Output the (x, y) coordinate of the center of the cell containing the given text.  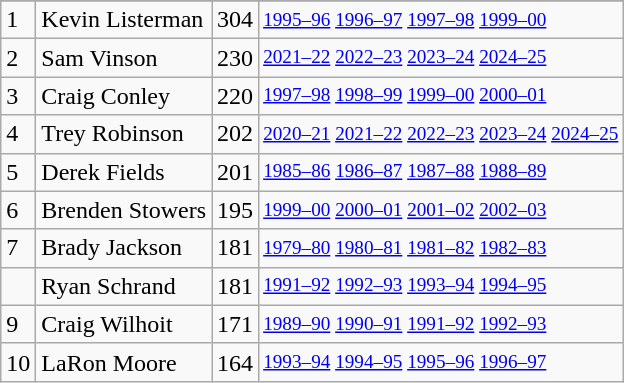
Craig Conley (124, 96)
Kevin Listerman (124, 20)
171 (236, 324)
1979–80 1980–81 1981–82 1982–83 (441, 248)
Sam Vinson (124, 58)
Craig Wilhoit (124, 324)
202 (236, 134)
LaRon Moore (124, 362)
1985–86 1986–87 1987–88 1988–89 (441, 172)
220 (236, 96)
2020–21 2021–22 2022–23 2023–24 2024–25 (441, 134)
1995–96 1996–97 1997–98 1999–00 (441, 20)
164 (236, 362)
1 (18, 20)
Brenden Stowers (124, 210)
1997–98 1998–99 1999–00 2000–01 (441, 96)
10 (18, 362)
230 (236, 58)
2 (18, 58)
201 (236, 172)
Ryan Schrand (124, 286)
3 (18, 96)
9 (18, 324)
7 (18, 248)
2021–22 2022–23 2023–24 2024–25 (441, 58)
5 (18, 172)
Derek Fields (124, 172)
1993–94 1994–95 1995–96 1996–97 (441, 362)
1991–92 1992–93 1993–94 1994–95 (441, 286)
Trey Robinson (124, 134)
304 (236, 20)
Brady Jackson (124, 248)
1989–90 1990–91 1991–92 1992–93 (441, 324)
4 (18, 134)
6 (18, 210)
1999–00 2000–01 2001–02 2002–03 (441, 210)
195 (236, 210)
